Provide the [x, y] coordinate of the cell's center where the given text is located.  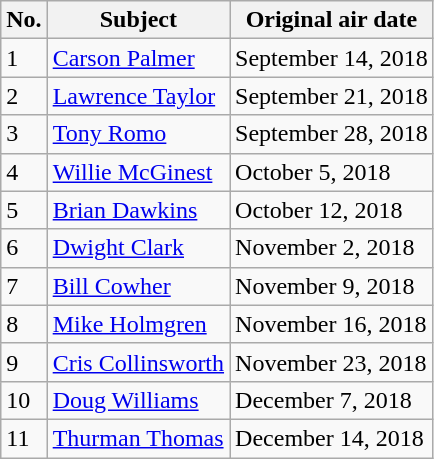
Brian Dawkins [138, 210]
4 [24, 172]
6 [24, 248]
Mike Holmgren [138, 324]
November 9, 2018 [332, 286]
Bill Cowher [138, 286]
October 12, 2018 [332, 210]
September 21, 2018 [332, 96]
Dwight Clark [138, 248]
November 16, 2018 [332, 324]
December 14, 2018 [332, 438]
2 [24, 96]
December 7, 2018 [332, 400]
November 2, 2018 [332, 248]
3 [24, 134]
November 23, 2018 [332, 362]
Original air date [332, 20]
1 [24, 58]
11 [24, 438]
Willie McGinest [138, 172]
September 28, 2018 [332, 134]
9 [24, 362]
Carson Palmer [138, 58]
October 5, 2018 [332, 172]
Lawrence Taylor [138, 96]
10 [24, 400]
Thurman Thomas [138, 438]
Cris Collinsworth [138, 362]
Doug Williams [138, 400]
No. [24, 20]
Tony Romo [138, 134]
5 [24, 210]
8 [24, 324]
7 [24, 286]
September 14, 2018 [332, 58]
Subject [138, 20]
